Locate the cell with the specified text and output its [x, y] center coordinate. 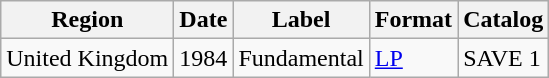
Fundamental [301, 58]
Date [204, 20]
LP [413, 58]
Region [88, 20]
1984 [204, 58]
Catalog [504, 20]
SAVE 1 [504, 58]
Format [413, 20]
Label [301, 20]
United Kingdom [88, 58]
